Determine the (x, y) coordinate at the center of the cell enclosing the given text.  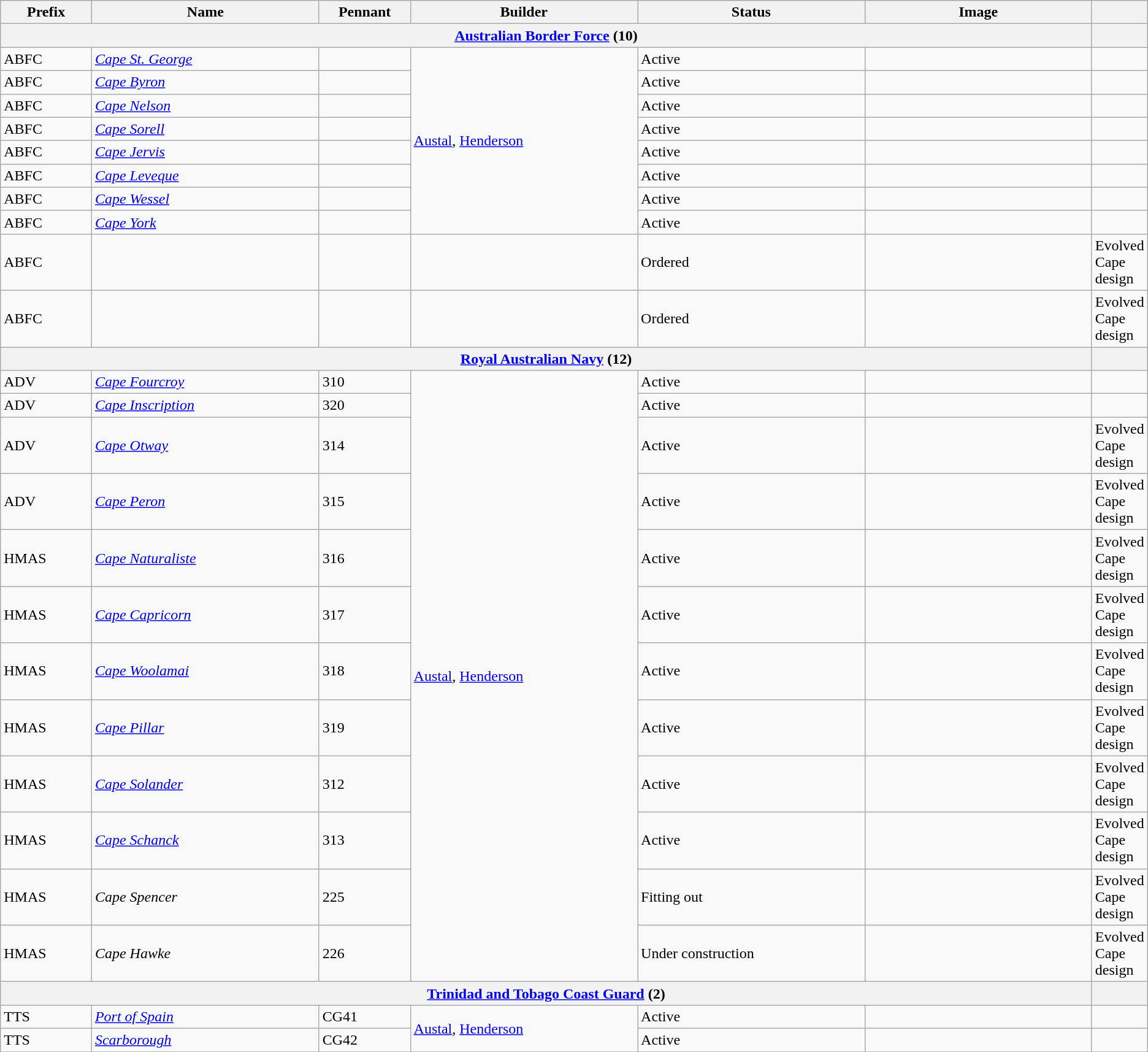
226 (364, 953)
Cape Sorell (205, 129)
Australian Border Force (10) (546, 36)
225 (364, 897)
318 (364, 671)
Cape Hawke (205, 953)
Cape Inscription (205, 405)
Cape Pillar (205, 728)
Port of Spain (205, 1016)
Royal Australian Navy (12) (546, 359)
Cape Byron (205, 82)
Fitting out (752, 897)
Trinidad and Tobago Coast Guard (2) (546, 993)
Cape Schanck (205, 840)
316 (364, 558)
Cape Wessel (205, 199)
Prefix (47, 12)
Pennant (364, 12)
Cape Woolamai (205, 671)
Cape Otway (205, 445)
310 (364, 382)
Cape St. George (205, 59)
Image (978, 12)
CG42 (364, 1040)
313 (364, 840)
Builder (524, 12)
312 (364, 784)
314 (364, 445)
317 (364, 615)
Cape Solander (205, 784)
Cape Spencer (205, 897)
Cape Naturaliste (205, 558)
Cape Capricorn (205, 615)
320 (364, 405)
319 (364, 728)
Cape Fourcroy (205, 382)
Cape Nelson (205, 106)
Status (752, 12)
315 (364, 502)
Scarborough (205, 1040)
Name (205, 12)
Cape York (205, 222)
CG41 (364, 1016)
Cape Peron (205, 502)
Cape Jervis (205, 152)
Cape Leveque (205, 175)
Under construction (752, 953)
